Detect which cell encompasses the target text, then output its [X, Y] center coordinate. 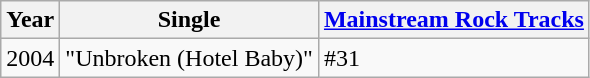
"Unbroken (Hotel Baby)" [190, 58]
2004 [30, 58]
Mainstream Rock Tracks [454, 20]
Single [190, 20]
Year [30, 20]
#31 [454, 58]
